Detect which cell encompasses the target text, then output its (x, y) center coordinate. 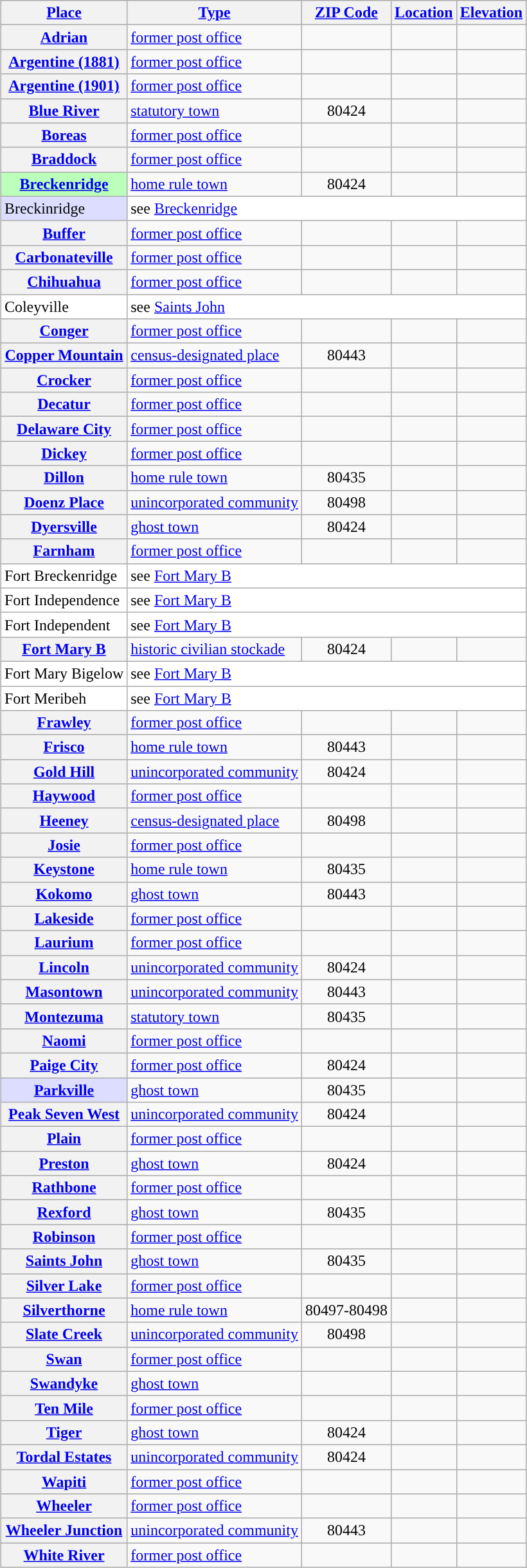
Location (424, 13)
Montezuma (64, 1016)
Adrian (64, 37)
Wheeler (64, 1506)
Heeney (64, 821)
Argentine (1901) (64, 86)
Lakeside (64, 918)
Robinson (64, 1237)
Wapiti (64, 1481)
Paige City (64, 1065)
80497-80498 (346, 1310)
Crocker (64, 380)
Fort Independent (64, 624)
Swan (64, 1359)
Chihuahua (64, 282)
Haywood (64, 796)
Josie (64, 845)
Coleyville (64, 307)
Silver Lake (64, 1286)
Type (215, 13)
Parkville (64, 1090)
Delaware City (64, 429)
Rathbone (64, 1188)
Fort Breckenridge (64, 576)
Carbonateville (64, 257)
Braddock (64, 160)
Silverthorne (64, 1310)
Plain (64, 1139)
Peak Seven West (64, 1115)
Breckinridge (64, 208)
Fort Mary B (64, 649)
Gold Hill (64, 772)
Naomi (64, 1041)
Slate Creek (64, 1335)
Conger (64, 331)
Lincoln (64, 967)
Argentine (1881) (64, 62)
Blue River (64, 111)
Place (64, 13)
Rexford (64, 1212)
Dickey (64, 453)
Masontown (64, 992)
Swandyke (64, 1383)
Frisco (64, 747)
Fort Meribeh (64, 698)
Buffer (64, 233)
Copper Mountain (64, 356)
White River (64, 1555)
Elevation (491, 13)
see Saints John (326, 307)
Fort Mary Bigelow (64, 673)
Wheeler Junction (64, 1531)
historic civilian stockade (215, 649)
Breckenridge (64, 184)
Laurium (64, 943)
Preston (64, 1163)
Farnham (64, 551)
Ten Mile (64, 1408)
see Breckenridge (326, 208)
Fort Independence (64, 600)
ZIP Code (346, 13)
Keystone (64, 870)
Saints John (64, 1261)
Decatur (64, 405)
Tordal Estates (64, 1457)
Kokomo (64, 894)
Tiger (64, 1432)
Dyersville (64, 527)
Frawley (64, 723)
Dillon (64, 478)
Boreas (64, 135)
Doenz Place (64, 502)
